Find where the given text appears and provide that cell's center as [x, y] coordinate. 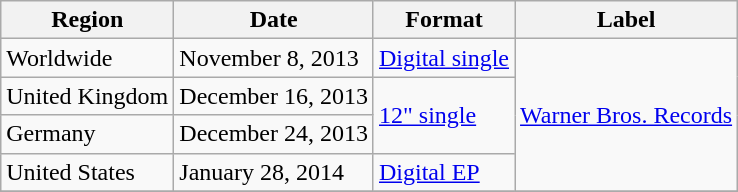
United Kingdom [88, 96]
Worldwide [88, 58]
12" single [444, 115]
United States [88, 172]
November 8, 2013 [274, 58]
Digital EP [444, 172]
Germany [88, 134]
December 16, 2013 [274, 96]
January 28, 2014 [274, 172]
Warner Bros. Records [626, 115]
Region [88, 20]
Digital single [444, 58]
Label [626, 20]
Format [444, 20]
December 24, 2013 [274, 134]
Date [274, 20]
